Scan for the cell matching the given text and deliver its [X, Y] coordinate at center. 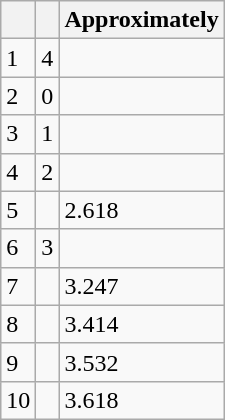
10 [18, 400]
9 [18, 362]
3.532 [142, 362]
7 [18, 286]
3.414 [142, 324]
3.618 [142, 400]
0 [48, 96]
3.247 [142, 286]
Approximately [142, 20]
2.618 [142, 210]
6 [18, 248]
8 [18, 324]
5 [18, 210]
